Output the (x, y) coordinate of the center of the cell containing the given text.  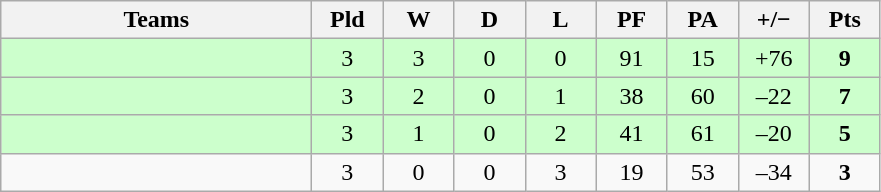
38 (632, 96)
–22 (774, 96)
91 (632, 58)
+/− (774, 20)
PF (632, 20)
9 (844, 58)
5 (844, 134)
D (490, 20)
L (560, 20)
–20 (774, 134)
61 (702, 134)
15 (702, 58)
Pld (348, 20)
7 (844, 96)
41 (632, 134)
PA (702, 20)
+76 (774, 58)
53 (702, 172)
19 (632, 172)
60 (702, 96)
Pts (844, 20)
Teams (156, 20)
–34 (774, 172)
W (418, 20)
